For the text-containing cell, return its midpoint in (x, y) coordinate format. 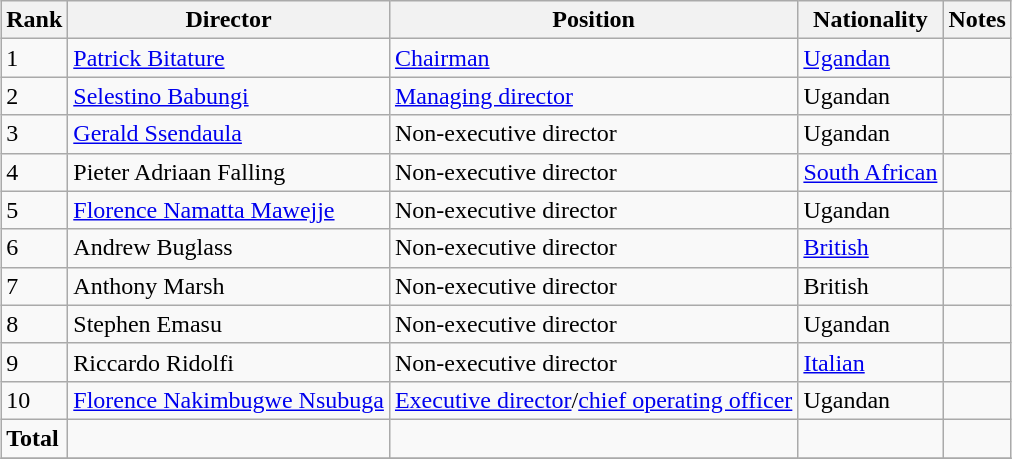
Florence Namatta Mawejje (229, 210)
3 (34, 134)
Riccardo Ridolfi (229, 362)
Notes (977, 20)
1 (34, 58)
6 (34, 248)
Florence Nakimbugwe Nsubuga (229, 400)
Executive director/chief operating officer (593, 400)
Pieter Adriaan Falling (229, 172)
Selestino Babungi (229, 96)
South African (870, 172)
Director (229, 20)
9 (34, 362)
Andrew Buglass (229, 248)
8 (34, 324)
Patrick Bitature (229, 58)
Nationality (870, 20)
Position (593, 20)
4 (34, 172)
Italian (870, 362)
7 (34, 286)
Gerald Ssendaula (229, 134)
Chairman (593, 58)
Rank (34, 20)
Stephen Emasu (229, 324)
5 (34, 210)
Managing director (593, 96)
2 (34, 96)
10 (34, 400)
Total (34, 438)
Anthony Marsh (229, 286)
